Pinpoint the cell where the given text exists, returning its [X, Y] midpoint coordinate. 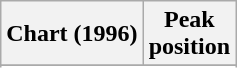
Chart (1996) [72, 34]
Peakposition [189, 34]
